Locate the cell with the specified text and output its (x, y) center coordinate. 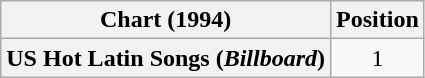
1 (378, 58)
Chart (1994) (166, 20)
US Hot Latin Songs (Billboard) (166, 58)
Position (378, 20)
